Find where the given text appears and provide that cell's center as [X, Y] coordinate. 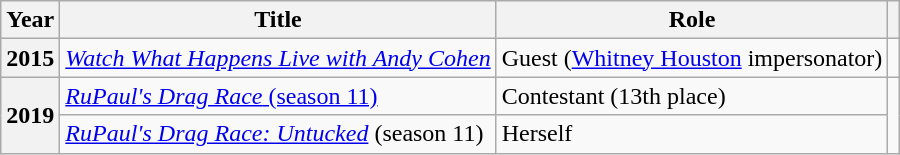
Contestant (13th place) [692, 96]
2019 [30, 115]
Year [30, 20]
Herself [692, 134]
Guest (Whitney Houston impersonator) [692, 58]
Role [692, 20]
2015 [30, 58]
Title [278, 20]
Watch What Happens Live with Andy Cohen [278, 58]
RuPaul's Drag Race (season 11) [278, 96]
RuPaul's Drag Race: Untucked (season 11) [278, 134]
